Output the [X, Y] coordinate of the center of the cell containing the given text.  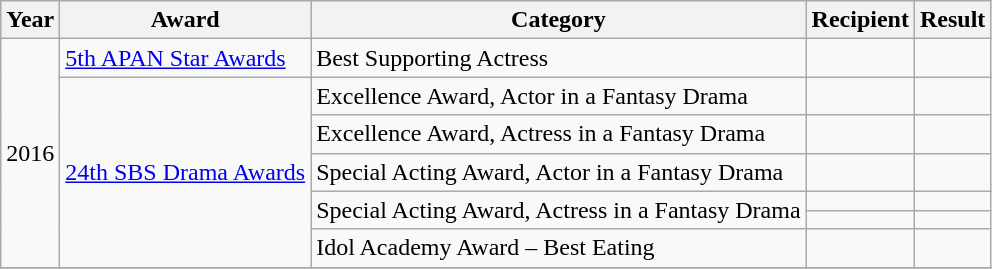
Best Supporting Actress [558, 58]
Idol Academy Award – Best Eating [558, 248]
2016 [30, 153]
Special Acting Award, Actress in a Fantasy Drama [558, 210]
Result [952, 20]
Excellence Award, Actor in a Fantasy Drama [558, 96]
Special Acting Award, Actor in a Fantasy Drama [558, 172]
5th APAN Star Awards [186, 58]
Year [30, 20]
Award [186, 20]
Excellence Award, Actress in a Fantasy Drama [558, 134]
Category [558, 20]
24th SBS Drama Awards [186, 172]
Recipient [860, 20]
